Identify which cell holds the provided text, then report its [x, y] central coordinate. 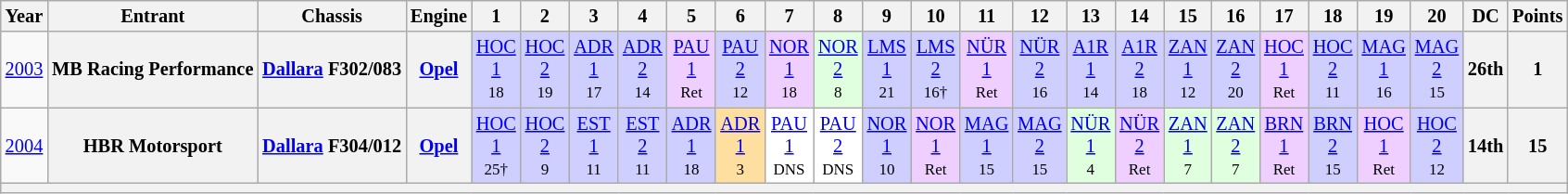
HOC219 [545, 70]
HOC125† [497, 146]
MB Racing Performance [152, 70]
8 [838, 16]
14 [1140, 16]
ZAN27 [1236, 146]
LMS216† [936, 70]
ZAN112 [1188, 70]
2004 [24, 146]
Points [1537, 16]
Engine [439, 16]
PAU1DNS [790, 146]
DC [1486, 16]
HOC212 [1436, 146]
3 [593, 16]
NOR28 [838, 70]
Chassis [332, 16]
EST211 [643, 146]
11 [986, 16]
Dallara F304/012 [332, 146]
10 [936, 16]
HOC118 [497, 70]
9 [888, 16]
13 [1090, 16]
2 [545, 16]
ADR117 [593, 70]
26th [1486, 70]
NOR110 [888, 146]
HBR Motorsport [152, 146]
12 [1040, 16]
A1R114 [1090, 70]
19 [1385, 16]
MAG116 [1385, 70]
7 [790, 16]
MAG115 [986, 146]
Year [24, 16]
NÜR2Ret [1140, 146]
ADR214 [643, 70]
6 [740, 16]
HOC211 [1333, 70]
Entrant [152, 16]
NÜR1Ret [986, 70]
BRN1Ret [1284, 146]
Dallara F302/083 [332, 70]
NÜR216 [1040, 70]
17 [1284, 16]
14th [1486, 146]
PAU1Ret [691, 70]
LMS121 [888, 70]
NÜR14 [1090, 146]
NOR118 [790, 70]
ZAN220 [1236, 70]
16 [1236, 16]
HOC29 [545, 146]
A1R218 [1140, 70]
5 [691, 16]
2003 [24, 70]
NOR1Ret [936, 146]
4 [643, 16]
18 [1333, 16]
ADR13 [740, 146]
PAU2DNS [838, 146]
ADR118 [691, 146]
PAU212 [740, 70]
20 [1436, 16]
ZAN17 [1188, 146]
BRN215 [1333, 146]
EST111 [593, 146]
